Locate the cell with the specified text and output its (X, Y) center coordinate. 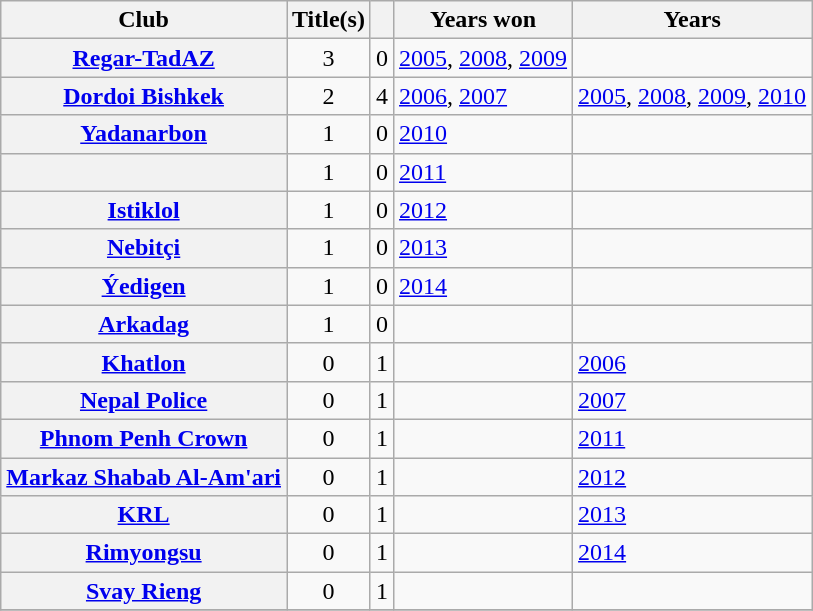
Years won (484, 20)
Nebitçi (144, 248)
Years (692, 20)
Rimyongsu (144, 553)
Istiklol (144, 210)
Khatlon (144, 362)
2005, 2008, 2009 (484, 58)
Yadanarbon (144, 134)
2010 (484, 134)
Phnom Penh Crown (144, 438)
Svay Rieng (144, 591)
Ýedigen (144, 286)
KRL (144, 515)
3 (328, 58)
4 (382, 96)
2006 (692, 362)
Markaz Shabab Al-Am'ari (144, 477)
Club (144, 20)
2006, 2007 (484, 96)
2 (328, 96)
Arkadag (144, 324)
2007 (692, 400)
Title(s) (328, 20)
Nepal Police (144, 400)
2005, 2008, 2009, 2010 (692, 96)
Dordoi Bishkek (144, 96)
Regar-TadAZ (144, 58)
